Locate the cell with the specified text and output its (x, y) center coordinate. 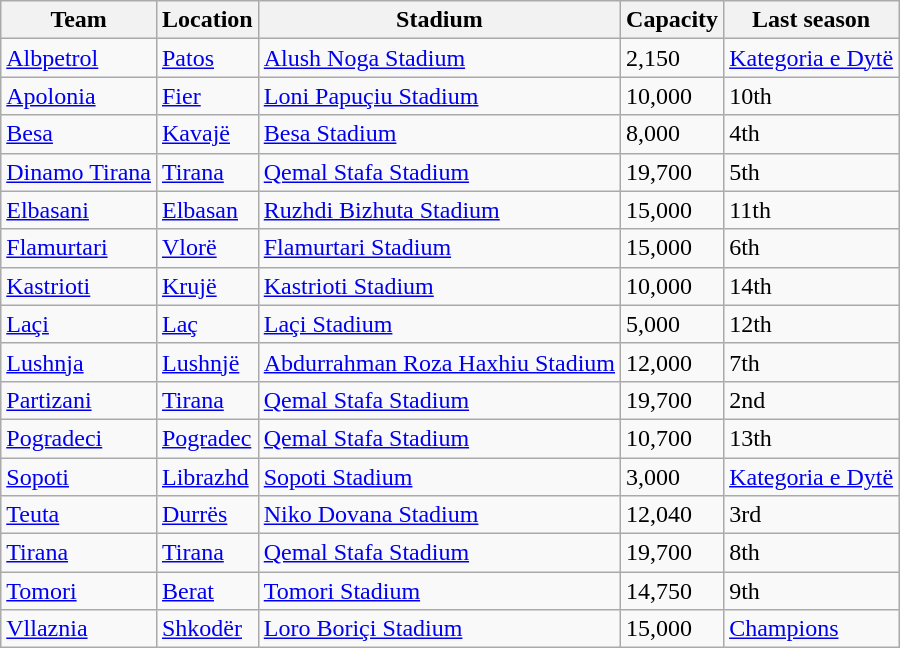
Tomori (79, 591)
Flamurtari Stadium (439, 248)
Location (207, 20)
Laçi Stadium (439, 324)
Flamurtari (79, 248)
8th (812, 553)
14th (812, 286)
12th (812, 324)
Kastrioti (79, 286)
Pogradec (207, 438)
6th (812, 248)
Apolonia (79, 96)
10th (812, 96)
Dinamo Tirana (79, 172)
Tomori Stadium (439, 591)
Albpetrol (79, 58)
Berat (207, 591)
11th (812, 210)
Niko Dovana Stadium (439, 515)
3rd (812, 515)
4th (812, 134)
Alush Noga Stadium (439, 58)
Patos (207, 58)
3,000 (672, 477)
7th (812, 362)
Partizani (79, 400)
12,000 (672, 362)
9th (812, 591)
Lushnja (79, 362)
10,700 (672, 438)
Pogradeci (79, 438)
Librazhd (207, 477)
14,750 (672, 591)
Ruzhdi Bizhuta Stadium (439, 210)
13th (812, 438)
Team (79, 20)
Shkodër (207, 629)
Besa (79, 134)
Last season (812, 20)
Elbasani (79, 210)
Loro Boriçi Stadium (439, 629)
Lushnjë (207, 362)
Vllaznia (79, 629)
Abdurrahman Roza Haxhiu Stadium (439, 362)
Elbasan (207, 210)
Sopoti (79, 477)
Capacity (672, 20)
Teuta (79, 515)
Fier (207, 96)
Stadium (439, 20)
Laçi (79, 324)
12,040 (672, 515)
Durrës (207, 515)
Besa Stadium (439, 134)
5,000 (672, 324)
8,000 (672, 134)
Sopoti Stadium (439, 477)
2,150 (672, 58)
Laç (207, 324)
Champions (812, 629)
2nd (812, 400)
Krujë (207, 286)
Kastrioti Stadium (439, 286)
5th (812, 172)
Vlorë (207, 248)
Kavajë (207, 134)
Loni Papuçiu Stadium (439, 96)
